Extract the [x, y] coordinate from the center of the cell holding the provided text.  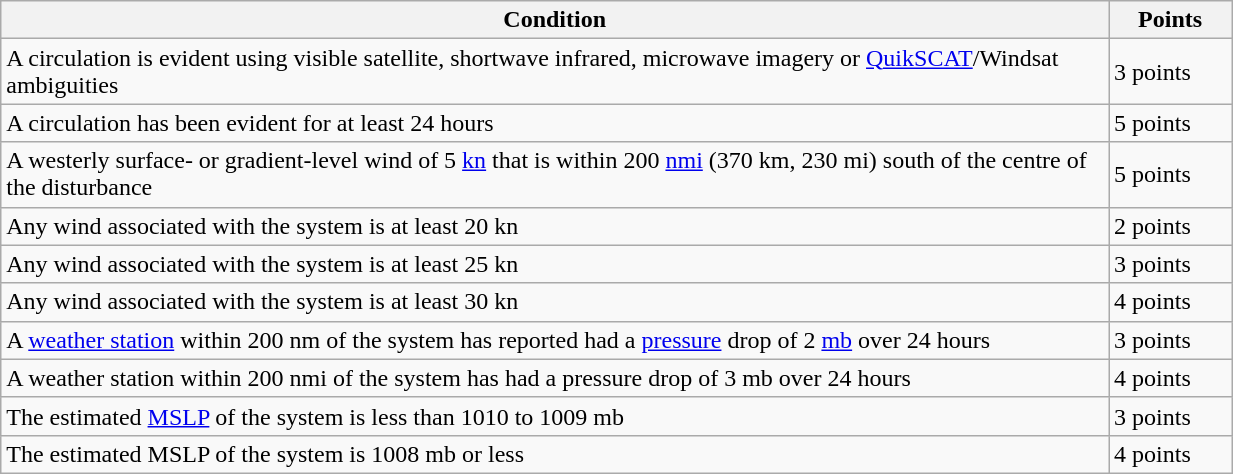
The estimated MSLP of the system is less than 1010 to 1009 mb [555, 416]
A weather station within 200 nmi of the system has had a pressure drop of 3 mb over 24 hours [555, 378]
Any wind associated with the system is at least 20 kn [555, 226]
A westerly surface- or gradient-level wind of 5 kn that is within 200 nmi (370 km, 230 mi) south of the centre of the disturbance [555, 174]
Points [1170, 20]
A circulation is evident using visible satellite, shortwave infrared, microwave imagery or QuikSCAT/Windsat ambiguities [555, 72]
2 points [1170, 226]
Any wind associated with the system is at least 30 kn [555, 302]
Condition [555, 20]
Any wind associated with the system is at least 25 kn [555, 264]
A weather station within 200 nm of the system has reported had a pressure drop of 2 mb over 24 hours [555, 340]
A circulation has been evident for at least 24 hours [555, 123]
The estimated MSLP of the system is 1008 mb or less [555, 454]
